Scan for the cell matching the given text and deliver its [X, Y] coordinate at center. 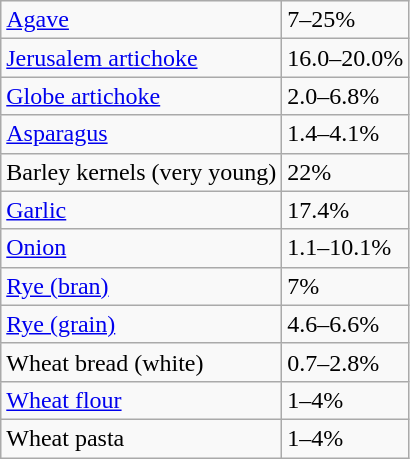
2.0–6.8% [346, 96]
17.4% [346, 210]
0.7–2.8% [346, 362]
Wheat bread (white) [142, 362]
22% [346, 172]
Onion [142, 248]
Rye (grain) [142, 324]
Asparagus [142, 134]
Rye (bran) [142, 286]
Globe artichoke [142, 96]
7% [346, 286]
Jerusalem artichoke [142, 58]
Wheat flour [142, 400]
7–25% [346, 20]
4.6–6.6% [346, 324]
16.0–20.0% [346, 58]
Garlic [142, 210]
Wheat pasta [142, 438]
Agave [142, 20]
1.1–10.1% [346, 248]
Barley kernels (very young) [142, 172]
1.4–4.1% [346, 134]
